Identify which cell holds the provided text, then report its (x, y) central coordinate. 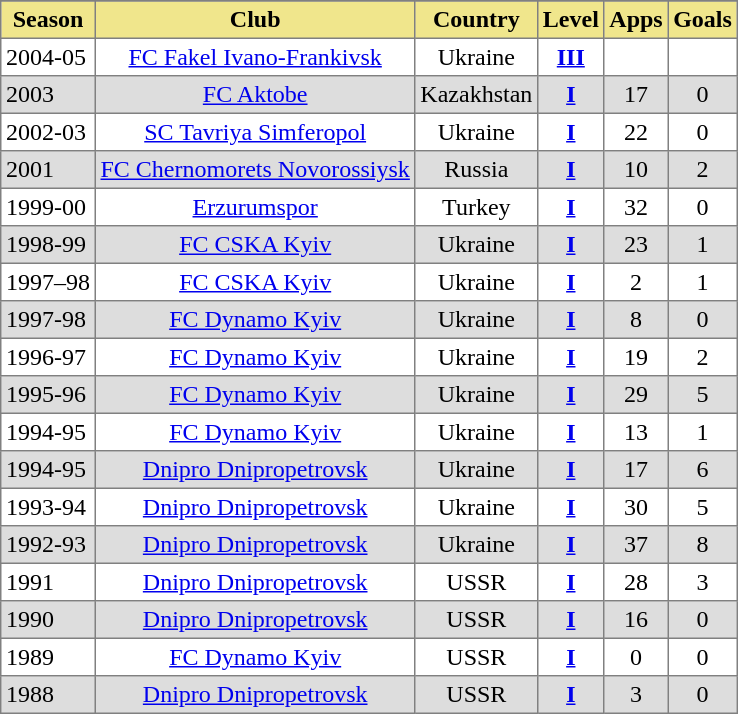
Erzurumspor (255, 207)
Goals (702, 20)
1990 (48, 620)
19 (636, 357)
FC Chernomorets Novorossiysk (255, 170)
Turkey (476, 207)
1998-99 (48, 245)
1997-98 (48, 320)
37 (636, 545)
30 (636, 507)
1996-97 (48, 357)
2001 (48, 170)
1989 (48, 657)
1993-94 (48, 507)
6 (702, 470)
1995-96 (48, 395)
III (571, 57)
10 (636, 170)
1999-00 (48, 207)
2004-05 (48, 57)
2002-03 (48, 132)
SC Tavriya Simferopol (255, 132)
28 (636, 582)
Season (48, 20)
16 (636, 620)
Kazakhstan (476, 95)
Country (476, 20)
1992-93 (48, 545)
23 (636, 245)
13 (636, 432)
Level (571, 20)
FC Aktobe (255, 95)
2003 (48, 95)
Apps (636, 20)
Russia (476, 170)
22 (636, 132)
Club (255, 20)
29 (636, 395)
1991 (48, 582)
1997–98 (48, 282)
FC Fakel Ivano‑Frankivsk (255, 57)
1988 (48, 695)
32 (636, 207)
